Find where the given text appears and provide that cell's center as (x, y) coordinate. 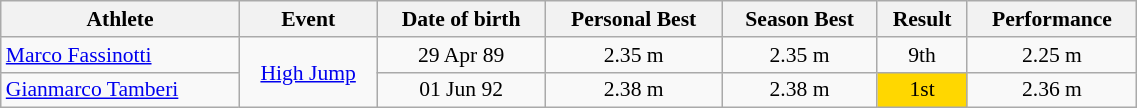
1st (922, 90)
01 Jun 92 (461, 90)
High Jump (308, 72)
2.36 m (1052, 90)
Gianmarco Tamberi (120, 90)
9th (922, 55)
Event (308, 19)
29 Apr 89 (461, 55)
Date of birth (461, 19)
Performance (1052, 19)
Marco Fassinotti (120, 55)
Result (922, 19)
Athlete (120, 19)
2.25 m (1052, 55)
Season Best (800, 19)
Personal Best (634, 19)
